Search for the cell housing the specified text and yield its [x, y] center coordinate. 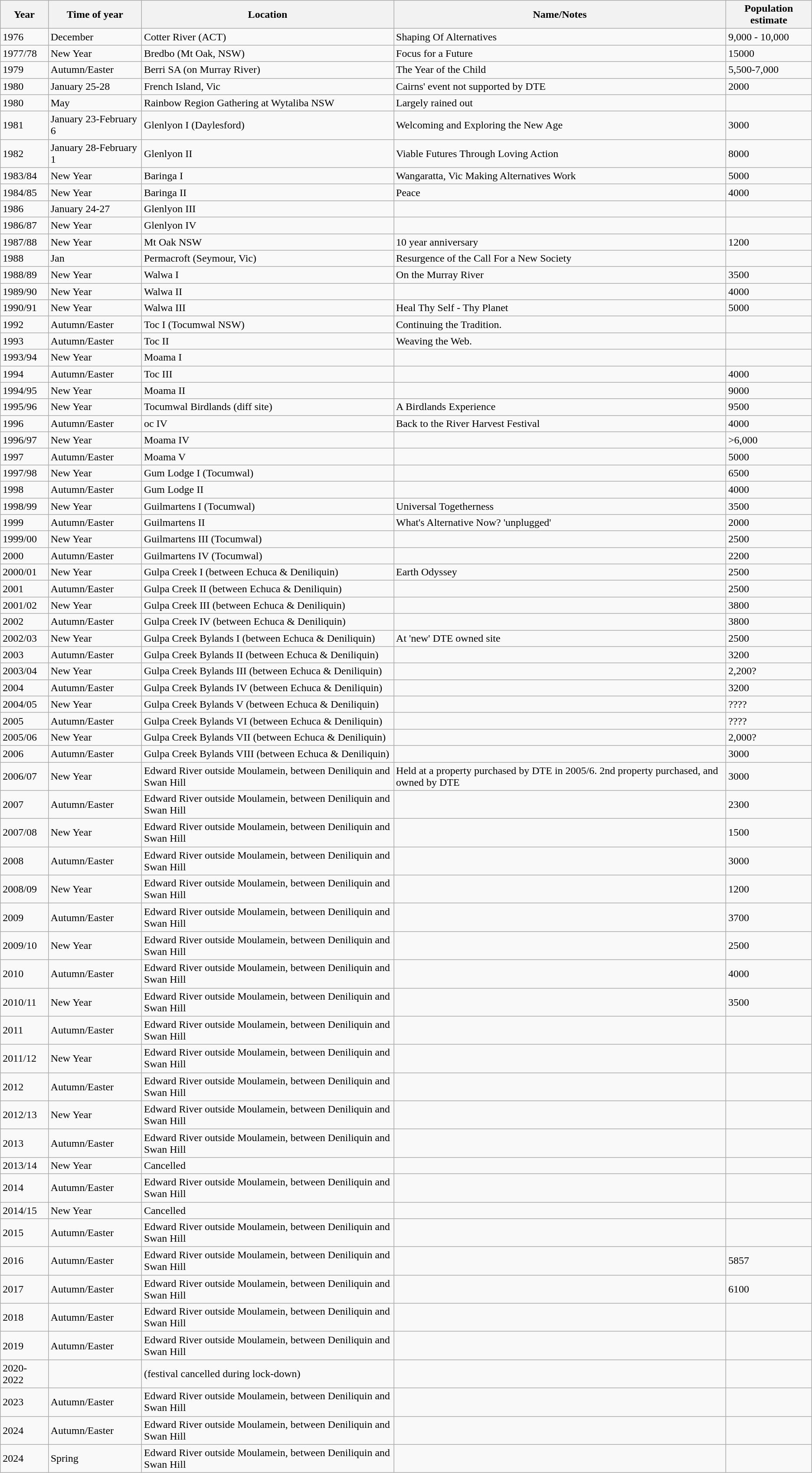
1996 [24, 423]
1984/85 [24, 192]
May [95, 103]
Resurgence of the Call For a New Society [560, 259]
6100 [769, 1289]
2014/15 [24, 1210]
Tocumwal Birdlands (diff site) [267, 407]
Baringa II [267, 192]
Glenlyon IV [267, 225]
Universal Togetherness [560, 506]
Welcoming and Exploring the New Age [560, 125]
>6,000 [769, 440]
1992 [24, 325]
Moama V [267, 456]
Walwa III [267, 308]
2019 [24, 1346]
2002/03 [24, 638]
1997 [24, 456]
Name/Notes [560, 15]
oc IV [267, 423]
What's Alternative Now? 'unplugged' [560, 523]
1987/88 [24, 242]
1999 [24, 523]
1995/96 [24, 407]
Population estimate [769, 15]
(festival cancelled during lock-down) [267, 1374]
Toc II [267, 341]
8000 [769, 154]
Gulpa Creek III (between Echuca & Deniliquin) [267, 605]
2013/14 [24, 1165]
2014 [24, 1188]
1999/00 [24, 539]
2,200? [769, 671]
2012 [24, 1086]
Cairns' event not supported by DTE [560, 86]
1990/91 [24, 308]
2007 [24, 804]
2008 [24, 861]
Guilmartens I (Tocumwal) [267, 506]
2000/01 [24, 572]
Jan [95, 259]
Largely rained out [560, 103]
At 'new' DTE owned site [560, 638]
Permacroft (Seymour, Vic) [267, 259]
Year [24, 15]
2011 [24, 1030]
Rainbow Region Gathering at Wytaliba NSW [267, 103]
10 year anniversary [560, 242]
Spring [95, 1459]
January 24-27 [95, 209]
Toc I (Tocumwal NSW) [267, 325]
Gulpa Creek IV (between Echuca & Deniliquin) [267, 622]
Glenlyon III [267, 209]
1983/84 [24, 176]
2012/13 [24, 1115]
9,000 - 10,000 [769, 37]
Bredbo (Mt Oak, NSW) [267, 53]
Glenlyon II [267, 154]
1988/89 [24, 275]
Gulpa Creek II (between Echuca & Deniliquin) [267, 589]
2001/02 [24, 605]
Gulpa Creek Bylands II (between Echuca & Deniliquin) [267, 655]
2004 [24, 688]
2005/06 [24, 737]
2001 [24, 589]
Gulpa Creek Bylands VIII (between Echuca & Deniliquin) [267, 754]
Continuing the Tradition. [560, 325]
December [95, 37]
January 23-February 6 [95, 125]
9500 [769, 407]
Berri SA (on Murray River) [267, 70]
2,000? [769, 737]
2200 [769, 556]
Back to the River Harvest Festival [560, 423]
Time of year [95, 15]
1989/90 [24, 292]
1986/87 [24, 225]
1994/95 [24, 390]
2008/09 [24, 889]
1982 [24, 154]
2009/10 [24, 946]
6500 [769, 473]
French Island, Vic [267, 86]
Held at a property purchased by DTE in 2005/6. 2nd property purchased, and owned by DTE [560, 776]
Location [267, 15]
1994 [24, 374]
5857 [769, 1261]
Glenlyon I (Daylesford) [267, 125]
2009 [24, 917]
Cotter River (ACT) [267, 37]
2010 [24, 974]
1988 [24, 259]
Gulpa Creek I (between Echuca & Deniliquin) [267, 572]
Moama IV [267, 440]
Guilmartens III (Tocumwal) [267, 539]
January 28-February 1 [95, 154]
Gulpa Creek Bylands III (between Echuca & Deniliquin) [267, 671]
2004/05 [24, 704]
1979 [24, 70]
Guilmartens II [267, 523]
5,500-7,000 [769, 70]
Focus for a Future [560, 53]
15000 [769, 53]
2003 [24, 655]
Peace [560, 192]
1998/99 [24, 506]
2007/08 [24, 833]
Shaping Of Alternatives [560, 37]
2006 [24, 754]
The Year of the Child [560, 70]
2300 [769, 804]
1998 [24, 489]
Gulpa Creek Bylands VII (between Echuca & Deniliquin) [267, 737]
1981 [24, 125]
On the Murray River [560, 275]
Gum Lodge II [267, 489]
2015 [24, 1233]
Heal Thy Self - Thy Planet [560, 308]
Moama II [267, 390]
2017 [24, 1289]
Moama I [267, 358]
1993 [24, 341]
1997/98 [24, 473]
Walwa II [267, 292]
Gulpa Creek Bylands VI (between Echuca & Deniliquin) [267, 721]
Wangaratta, Vic Making Alternatives Work [560, 176]
1993/94 [24, 358]
2005 [24, 721]
Walwa I [267, 275]
Weaving the Web. [560, 341]
A Birdlands Experience [560, 407]
Toc III [267, 374]
Baringa I [267, 176]
January 25-28 [95, 86]
2011/12 [24, 1059]
2003/04 [24, 671]
Gum Lodge I (Tocumwal) [267, 473]
Guilmartens IV (Tocumwal) [267, 556]
3700 [769, 917]
2018 [24, 1317]
2020-2022 [24, 1374]
2023 [24, 1402]
1977/78 [24, 53]
2002 [24, 622]
9000 [769, 390]
2013 [24, 1143]
1500 [769, 833]
Gulpa Creek Bylands IV (between Echuca & Deniliquin) [267, 688]
1986 [24, 209]
2010/11 [24, 1002]
Viable Futures Through Loving Action [560, 154]
Gulpa Creek Bylands V (between Echuca & Deniliquin) [267, 704]
Gulpa Creek Bylands I (between Echuca & Deniliquin) [267, 638]
Earth Odyssey [560, 572]
2016 [24, 1261]
Mt Oak NSW [267, 242]
2006/07 [24, 776]
1996/97 [24, 440]
1976 [24, 37]
